Identify which cell holds the provided text, then report its (x, y) central coordinate. 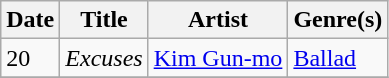
20 (30, 58)
Excuses (104, 58)
Title (104, 20)
Ballad (338, 58)
Date (30, 20)
Kim Gun-mo (218, 58)
Genre(s) (338, 20)
Artist (218, 20)
